Scan for the cell matching the given text and deliver its [x, y] coordinate at center. 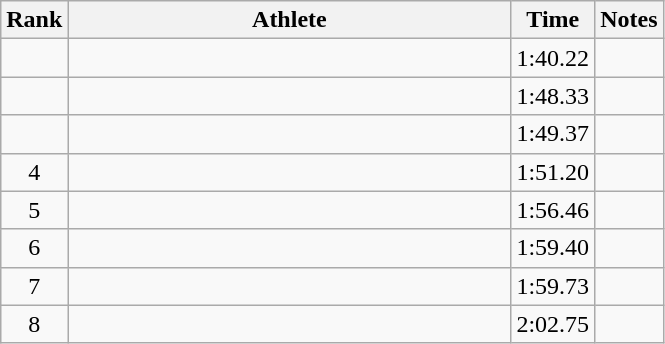
1:56.46 [553, 210]
1:51.20 [553, 172]
Rank [34, 20]
2:02.75 [553, 324]
Time [553, 20]
Notes [629, 20]
1:59.40 [553, 248]
1:48.33 [553, 96]
6 [34, 248]
8 [34, 324]
1:40.22 [553, 58]
7 [34, 286]
4 [34, 172]
1:49.37 [553, 134]
5 [34, 210]
Athlete [290, 20]
1:59.73 [553, 286]
